Scan for the cell matching the given text and deliver its [x, y] coordinate at center. 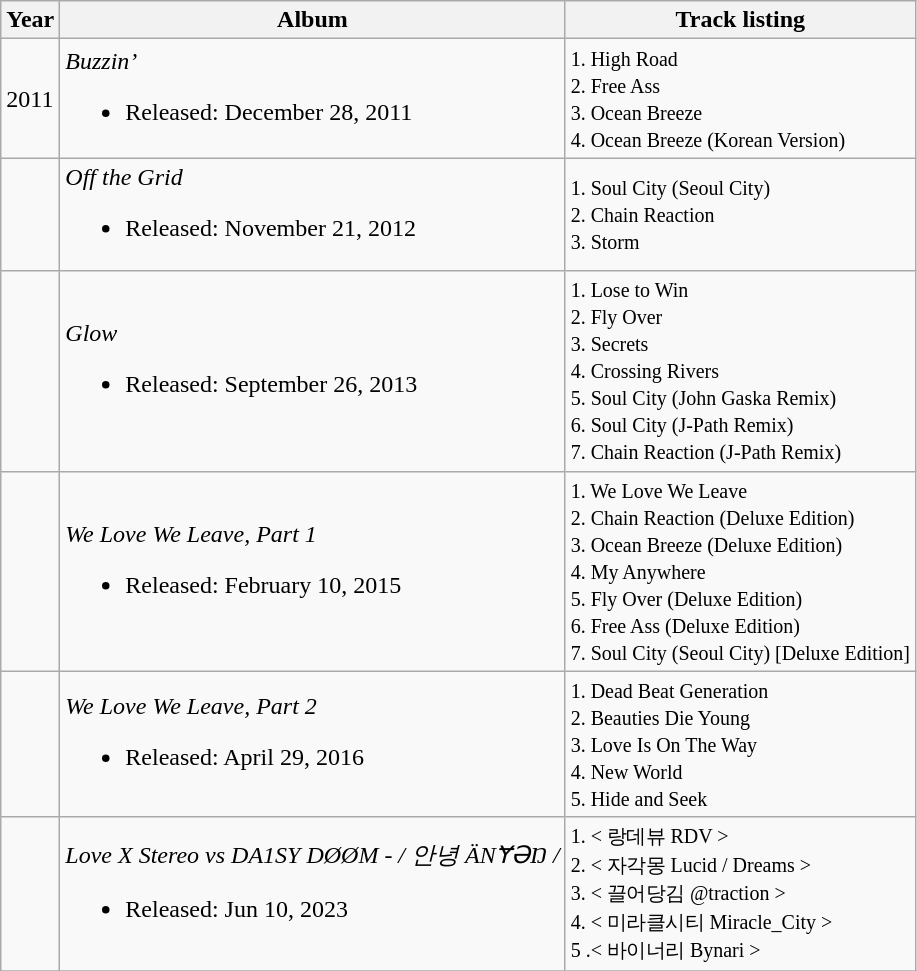
1. Soul City (Seoul City) 2. Chain Reaction 3. Storm [740, 214]
1. < 랑데뷰 RDV > 2. < 자각몽 Lucid / Dreams > 3. < 끌어당김 @traction > 4. < 미라클시티 Miracle_City > 5 .< 바이너리 Βynari > [740, 894]
Love X Stereo vs DA1SY DØØM - / 안녕 ÄNɎƏŊ /Released: Jun 10, 2023 [312, 894]
Buzzin’Released: December 28, 2011 [312, 98]
2011 [30, 98]
We Love We Leave, Part 1Released: February 10, 2015 [312, 571]
1. Dead Beat Generation 2. Beauties Die Young 3. Love Is On The Way 4. New World 5. Hide and Seek [740, 744]
1. Lose to Win 2. Fly Over 3. Secrets 4. Crossing Rivers 5. Soul City (John Gaska Remix) 6. Soul City (J-Path Remix) 7. Chain Reaction (J-Path Remix) [740, 371]
Track listing [740, 20]
GlowReleased: September 26, 2013 [312, 371]
We Love We Leave, Part 2Released: April 29, 2016 [312, 744]
Off the GridReleased: November 21, 2012 [312, 214]
Year [30, 20]
Album [312, 20]
1. High Road 2. Free Ass 3. Ocean Breeze 4. Ocean Breeze (Korean Version) [740, 98]
